From the cell containing the given text, extract its center point as (X, Y) coordinate. 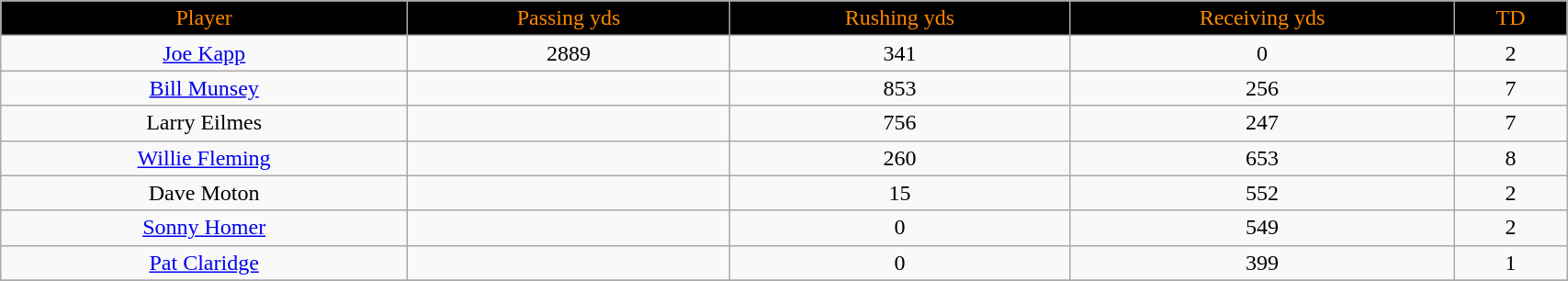
260 (900, 158)
756 (900, 123)
Larry Eilmes (204, 123)
256 (1262, 88)
Player (204, 18)
TD (1510, 18)
853 (900, 88)
653 (1262, 158)
Pat Claridge (204, 263)
Bill Munsey (204, 88)
552 (1262, 193)
247 (1262, 123)
Willie Fleming (204, 158)
Receiving yds (1262, 18)
Joe Kapp (204, 53)
15 (900, 193)
Rushing yds (900, 18)
Passing yds (570, 18)
Dave Moton (204, 193)
549 (1262, 228)
1 (1510, 263)
Sonny Homer (204, 228)
341 (900, 53)
2889 (570, 53)
399 (1262, 263)
8 (1510, 158)
